Return the [x, y] coordinate for the center point of the cell that contains the specified text.  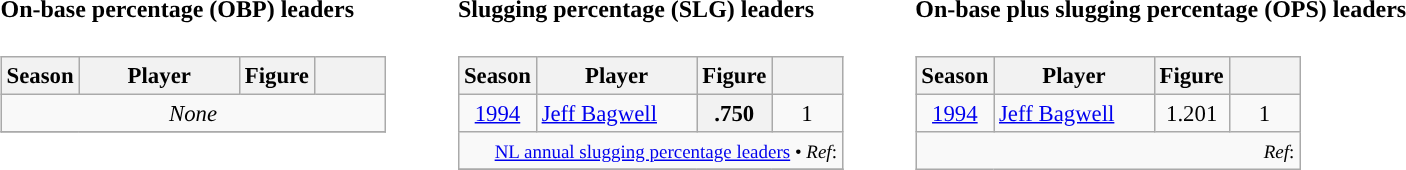
1.201 [1192, 113]
Ref: [1108, 150]
.750 [734, 113]
None [193, 113]
NL annual slugging percentage leaders • Ref: [651, 150]
